Output the [X, Y] coordinate of the center of the cell containing the given text.  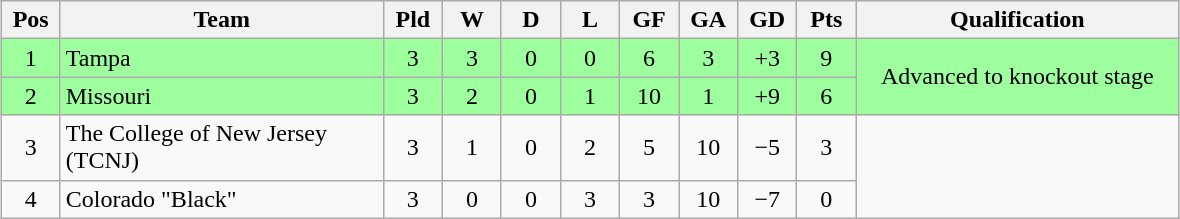
Advanced to knockout stage [1018, 77]
Qualification [1018, 20]
D [530, 20]
Team [222, 20]
−5 [768, 148]
Pos [30, 20]
+3 [768, 58]
Colorado "Black" [222, 199]
Pld [412, 20]
GF [650, 20]
Missouri [222, 96]
GD [768, 20]
GA [708, 20]
The College of New Jersey (TCNJ) [222, 148]
Tampa [222, 58]
4 [30, 199]
5 [650, 148]
+9 [768, 96]
−7 [768, 199]
L [590, 20]
9 [826, 58]
W [472, 20]
Pts [826, 20]
